Pinpoint the cell where the given text exists, returning its [x, y] midpoint coordinate. 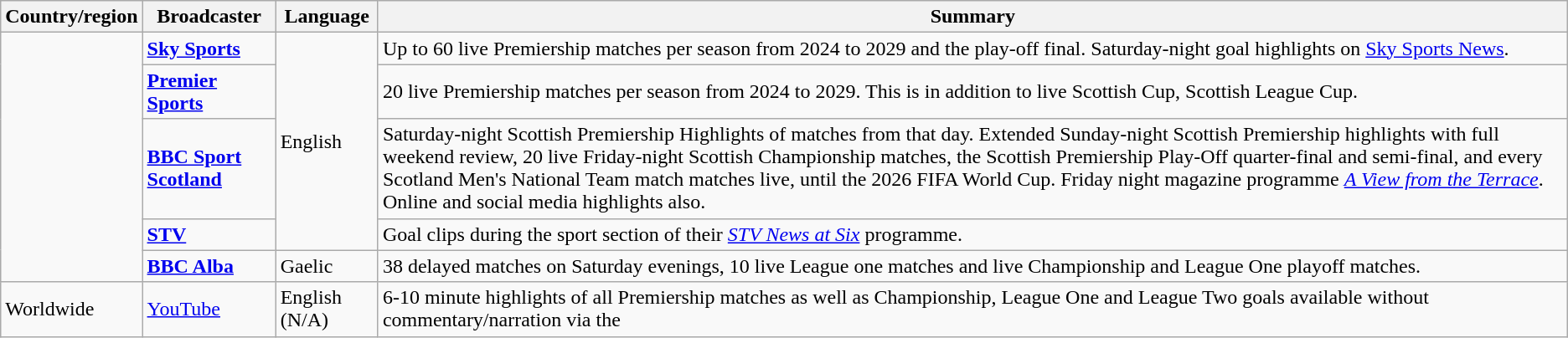
Sky Sports [209, 49]
Broadcaster [209, 17]
Goal clips during the sport section of their STV News at Six programme. [972, 234]
BBC Sport Scotland [209, 169]
English [327, 141]
BBC Alba [209, 266]
Country/region [72, 17]
Language [327, 17]
Gaelic [327, 266]
Worldwide [72, 310]
Up to 60 live Premiership matches per season from 2024 to 2029 and the play-off final. Saturday-night goal highlights on Sky Sports News. [972, 49]
YouTube [209, 310]
Premier Sports [209, 92]
20 live Premiership matches per season from 2024 to 2029. This is in addition to live Scottish Cup, Scottish League Cup. [972, 92]
38 delayed matches on Saturday evenings, 10 live League one matches and live Championship and League One playoff matches. [972, 266]
Summary [972, 17]
English (N/A) [327, 310]
STV [209, 234]
